Capture the cell that displays the provided text and extract its (x, y) central coordinate. 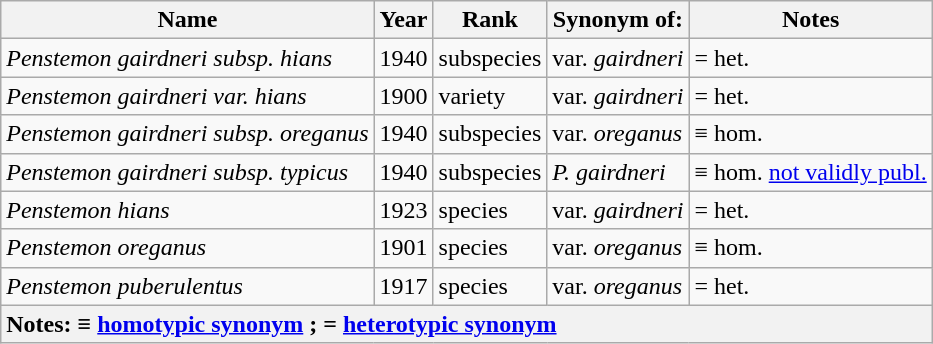
Penstemon hians (188, 210)
Year (404, 20)
≡ hom. not validly publ. (810, 172)
1901 (404, 248)
Penstemon puberulentus (188, 286)
Penstemon gairdneri var. hians (188, 96)
Penstemon gairdneri subsp. oreganus (188, 134)
Synonym of: (618, 20)
P. gairdneri (618, 172)
Rank (490, 20)
1917 (404, 286)
Notes (810, 20)
1900 (404, 96)
Penstemon gairdneri subsp. typicus (188, 172)
Penstemon oreganus (188, 248)
Notes: ≡ homotypic synonym ; = heterotypic synonym (466, 324)
1923 (404, 210)
variety (490, 96)
Penstemon gairdneri subsp. hians (188, 58)
Name (188, 20)
